Output the [X, Y] coordinate of the center of the cell containing the given text.  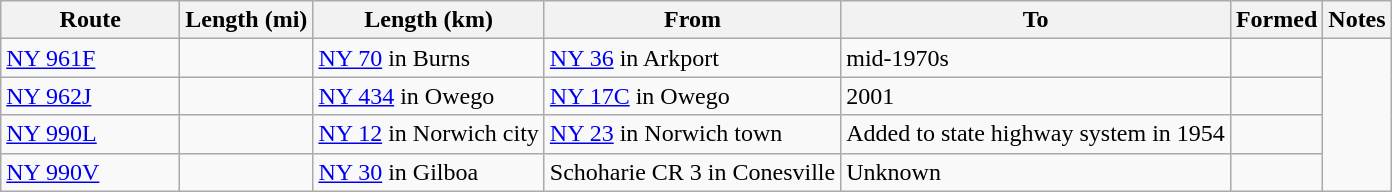
NY 962J [90, 96]
Route [90, 20]
NY 70 in Burns [428, 58]
Schoharie CR 3 in Conesville [692, 172]
To [1036, 20]
Length (mi) [246, 20]
NY 30 in Gilboa [428, 172]
Formed [1276, 20]
2001 [1036, 96]
Unknown [1036, 172]
NY 990L [90, 134]
Length (km) [428, 20]
From [692, 20]
Notes [1357, 20]
NY 990V [90, 172]
Added to state highway system in 1954 [1036, 134]
NY 23 in Norwich town [692, 134]
NY 12 in Norwich city [428, 134]
NY 434 in Owego [428, 96]
mid-1970s [1036, 58]
NY 961F [90, 58]
NY 17C in Owego [692, 96]
NY 36 in Arkport [692, 58]
